Capture the cell that displays the provided text and extract its (X, Y) central coordinate. 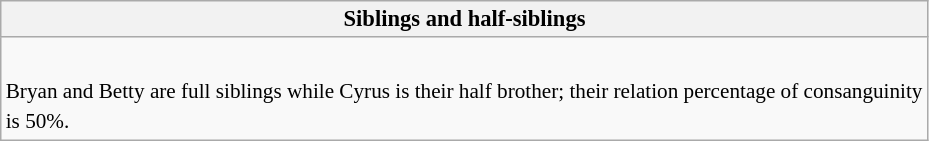
Bryan and Betty are full siblings while Cyrus is their half brother; their relation percentage of consanguinity is 50%. (465, 106)
Siblings and half-siblings (465, 19)
